Output the (X, Y) coordinate of the center of the cell containing the given text.  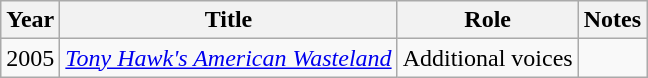
Tony Hawk's American Wasteland (228, 58)
2005 (30, 58)
Notes (612, 20)
Role (488, 20)
Year (30, 20)
Additional voices (488, 58)
Title (228, 20)
